Scan for the cell matching the given text and deliver its [x, y] coordinate at center. 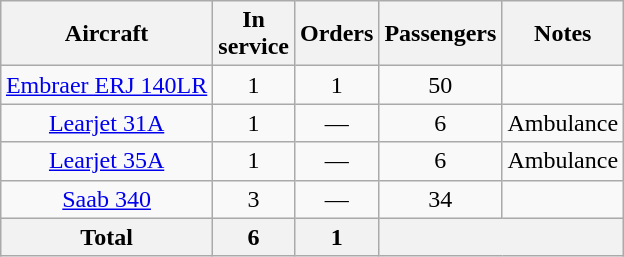
Saab 340 [106, 199]
50 [440, 85]
Embraer ERJ 140LR [106, 85]
3 [254, 199]
Aircraft [106, 34]
34 [440, 199]
Learjet 31A [106, 123]
Notes [563, 34]
Orders [336, 34]
In service [254, 34]
Passengers [440, 34]
Learjet 35A [106, 161]
Total [106, 237]
